Locate the cell with the specified text and output its [x, y] center coordinate. 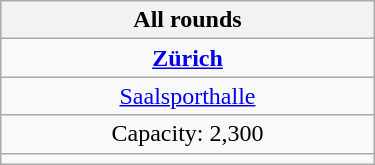
All rounds [188, 20]
Capacity: 2,300 [188, 134]
Saalsporthalle [188, 96]
Zürich [188, 58]
